Find where the given text appears and provide that cell's center as [x, y] coordinate. 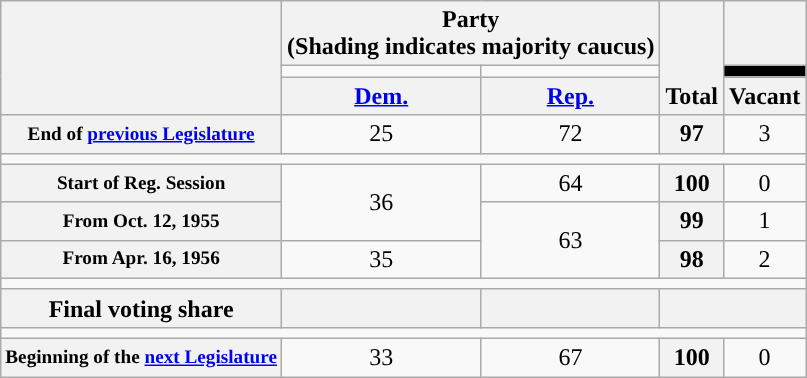
1 [764, 221]
99 [692, 221]
36 [382, 202]
Total [692, 58]
Beginning of the next Legislature [142, 357]
End of previous Legislature [142, 134]
Vacant [764, 96]
64 [570, 183]
67 [570, 357]
Dem. [382, 96]
Rep. [570, 96]
72 [570, 134]
Party (Shading indicates majority caucus) [471, 34]
From Apr. 16, 1956 [142, 259]
3 [764, 134]
2 [764, 259]
97 [692, 134]
33 [382, 357]
63 [570, 240]
35 [382, 259]
Final voting share [142, 308]
25 [382, 134]
Start of Reg. Session [142, 183]
98 [692, 259]
From Oct. 12, 1955 [142, 221]
